Return the (X, Y) coordinate for the center point of the cell that contains the specified text.  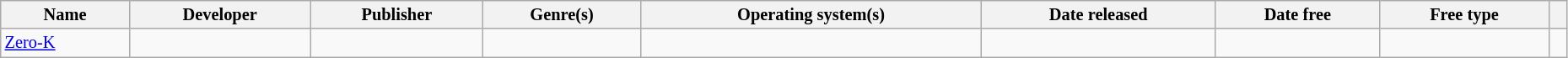
Operating system(s) (811, 14)
Zero-K (66, 43)
Developer (219, 14)
Genre(s) (562, 14)
Free type (1464, 14)
Publisher (396, 14)
Date released (1098, 14)
Date free (1297, 14)
Name (66, 14)
